Provide the [x, y] coordinate of the cell's center where the given text is located.  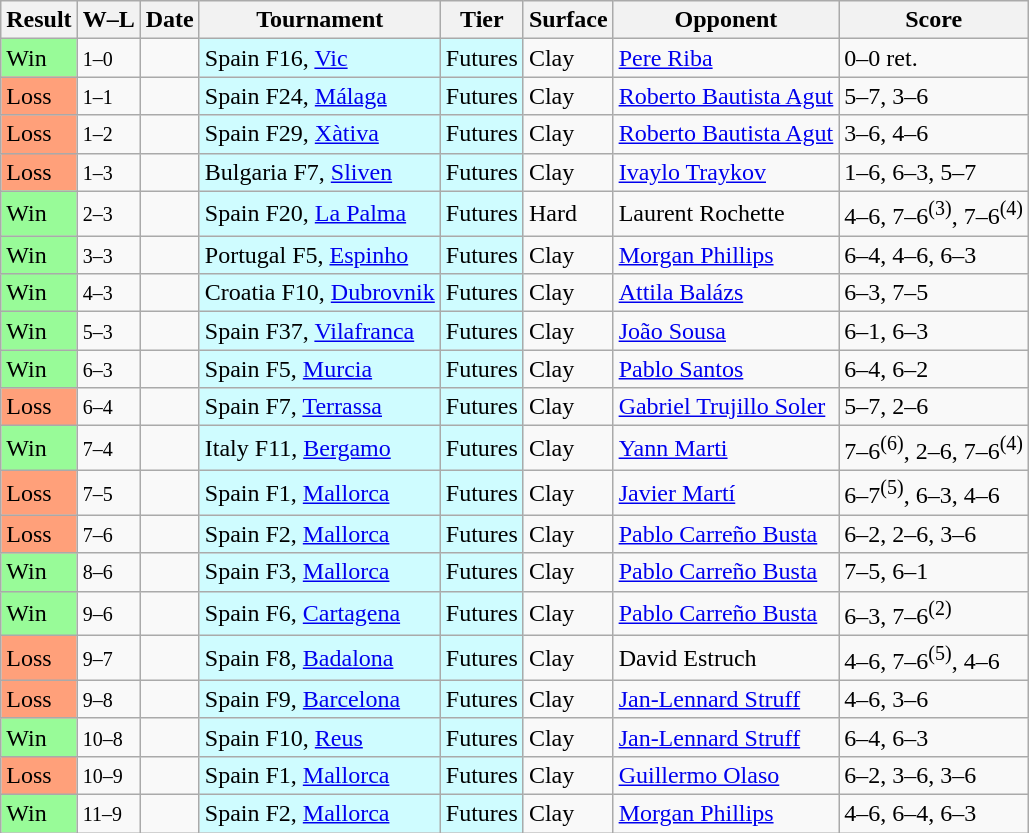
1–2 [108, 134]
João Sousa [726, 331]
6–2, 3–6, 3–6 [934, 775]
Gabriel Trujillo Soler [726, 407]
Italy F11, Bergamo [320, 448]
6–7(5), 6–3, 4–6 [934, 492]
Spain F24, Málaga [320, 96]
3–6, 4–6 [934, 134]
6–4, 6–3 [934, 737]
9–6 [108, 614]
7–5, 6–1 [934, 572]
1–3 [108, 172]
9–8 [108, 699]
Spain F16, Vic [320, 58]
Ivaylo Traykov [726, 172]
4–3 [108, 293]
Attila Balázs [726, 293]
Spain F10, Reus [320, 737]
5–3 [108, 331]
Spain F6, Cartagena [320, 614]
4–6, 7–6(3), 7–6(4) [934, 214]
1–6, 6–3, 5–7 [934, 172]
Result [39, 20]
Spain F37, Vilafranca [320, 331]
Croatia F10, Dubrovnik [320, 293]
6–3 [108, 369]
7–5 [108, 492]
7–6 [108, 534]
9–7 [108, 658]
Spain F20, La Palma [320, 214]
Spain F7, Terrassa [320, 407]
5–7, 2–6 [934, 407]
1–0 [108, 58]
Yann Marti [726, 448]
Hard [568, 214]
3–3 [108, 255]
Spain F5, Murcia [320, 369]
Laurent Rochette [726, 214]
8–6 [108, 572]
0–0 ret. [934, 58]
Spain F8, Badalona [320, 658]
Guillermo Olaso [726, 775]
7–4 [108, 448]
Opponent [726, 20]
Tournament [320, 20]
2–3 [108, 214]
Score [934, 20]
4–6, 3–6 [934, 699]
4–6, 6–4, 6–3 [934, 813]
Tier [482, 20]
Bulgaria F7, Sliven [320, 172]
David Estruch [726, 658]
1–1 [108, 96]
6–2, 2–6, 3–6 [934, 534]
6–4, 4–6, 6–3 [934, 255]
Pablo Santos [726, 369]
6–3, 7–6(2) [934, 614]
6–3, 7–5 [934, 293]
Spain F29, Xàtiva [320, 134]
Surface [568, 20]
6–4, 6–2 [934, 369]
10–8 [108, 737]
Portugal F5, Espinho [320, 255]
Spain F9, Barcelona [320, 699]
Date [170, 20]
W–L [108, 20]
Pere Riba [726, 58]
Spain F3, Mallorca [320, 572]
4–6, 7–6(5), 4–6 [934, 658]
5–7, 3–6 [934, 96]
Javier Martí [726, 492]
7–6(6), 2–6, 7–6(4) [934, 448]
10–9 [108, 775]
6–4 [108, 407]
6–1, 6–3 [934, 331]
11–9 [108, 813]
